Return [X, Y] of the center of cell containing provided text 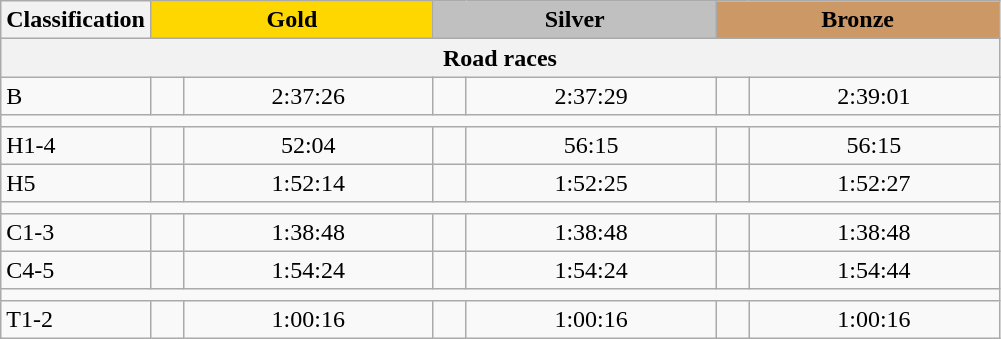
H1-4 [76, 145]
1:52:14 [308, 183]
1:52:25 [591, 183]
H5 [76, 183]
1:54:44 [874, 270]
T1-2 [76, 319]
1:52:27 [874, 183]
Road races [500, 58]
Gold [292, 20]
Silver [574, 20]
C1-3 [76, 232]
B [76, 96]
52:04 [308, 145]
Classification [76, 20]
2:37:26 [308, 96]
C4-5 [76, 270]
2:39:01 [874, 96]
2:37:29 [591, 96]
Bronze [858, 20]
